Search for the cell housing the specified text and yield its (X, Y) center coordinate. 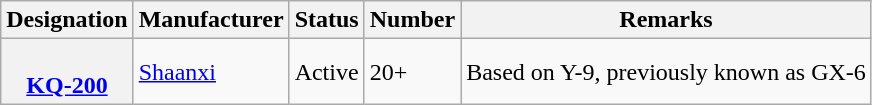
KQ-200 (67, 72)
Designation (67, 20)
Remarks (666, 20)
Number (412, 20)
Active (326, 72)
Based on Y-9, previously known as GX-6 (666, 72)
Manufacturer (211, 20)
Shaanxi (211, 72)
20+ (412, 72)
Status (326, 20)
